From the cell containing the given text, extract its center point as (X, Y) coordinate. 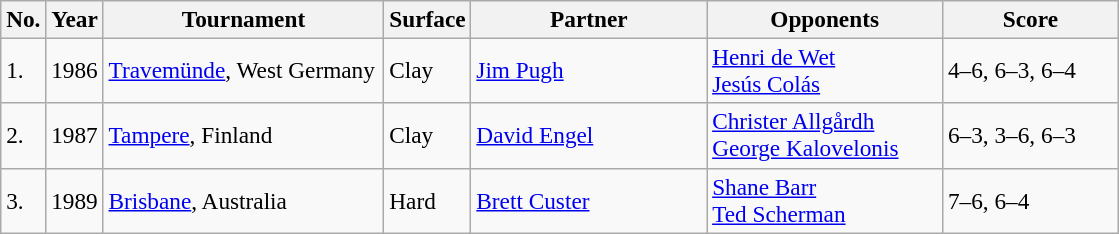
Travemünde, West Germany (244, 70)
Tournament (244, 19)
2. (24, 136)
Jim Pugh (589, 70)
Shane Barr Ted Scherman (825, 200)
Brett Custer (589, 200)
No. (24, 19)
4–6, 6–3, 6–4 (1031, 70)
Henri de Wet Jesús Colás (825, 70)
Score (1031, 19)
Partner (589, 19)
1987 (74, 136)
1986 (74, 70)
Hard (428, 200)
7–6, 6–4 (1031, 200)
Year (74, 19)
Surface (428, 19)
Opponents (825, 19)
David Engel (589, 136)
1989 (74, 200)
Brisbane, Australia (244, 200)
6–3, 3–6, 6–3 (1031, 136)
Tampere, Finland (244, 136)
Christer Allgårdh George Kalovelonis (825, 136)
3. (24, 200)
1. (24, 70)
